Return (X, Y) of the center of cell containing provided text 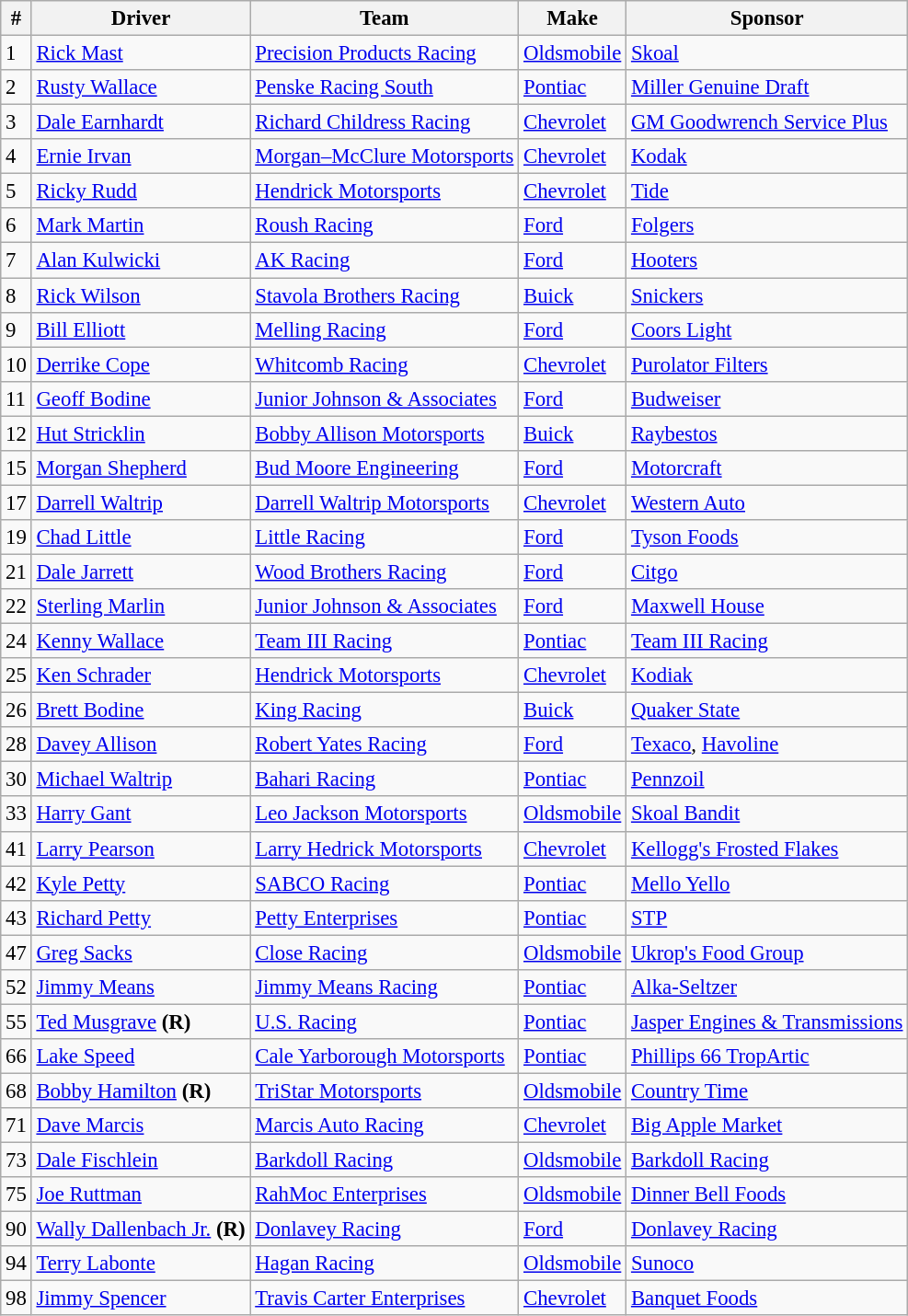
Melling Racing (385, 329)
TriStar Motorsports (385, 1091)
Hut Stricklin (141, 433)
10 (17, 364)
90 (17, 1229)
Wood Brothers Racing (385, 571)
Skoal Bandit (767, 814)
Wally Dallenbach Jr. (R) (141, 1229)
75 (17, 1195)
Kodak (767, 156)
Skoal (767, 53)
47 (17, 952)
Coors Light (767, 329)
Dale Fischlein (141, 1160)
15 (17, 468)
Hagan Racing (385, 1264)
Purolator Filters (767, 364)
33 (17, 814)
STP (767, 918)
King Racing (385, 710)
Tide (767, 191)
Cale Yarborough Motorsports (385, 1056)
Texaco, Havoline (767, 745)
Larry Hedrick Motorsports (385, 848)
Close Racing (385, 952)
1 (17, 53)
Bill Elliott (141, 329)
26 (17, 710)
Ernie Irvan (141, 156)
22 (17, 606)
Jasper Engines & Transmissions (767, 1022)
Larry Pearson (141, 848)
Greg Sacks (141, 952)
71 (17, 1126)
Kyle Petty (141, 883)
6 (17, 225)
Bobby Allison Motorsports (385, 433)
Darrell Waltrip (141, 502)
Ken Schrader (141, 675)
Rick Wilson (141, 295)
30 (17, 779)
GM Goodwrench Service Plus (767, 122)
4 (17, 156)
Folgers (767, 225)
2 (17, 87)
Michael Waltrip (141, 779)
Robert Yates Racing (385, 745)
66 (17, 1056)
AK Racing (385, 260)
9 (17, 329)
Raybestos (767, 433)
Motorcraft (767, 468)
98 (17, 1299)
Leo Jackson Motorsports (385, 814)
Joe Ruttman (141, 1195)
28 (17, 745)
Miller Genuine Draft (767, 87)
7 (17, 260)
Geoff Bodine (141, 398)
Darrell Waltrip Motorsports (385, 502)
Penske Racing South (385, 87)
Stavola Brothers Racing (385, 295)
Driver (141, 18)
Quaker State (767, 710)
Sterling Marlin (141, 606)
Bobby Hamilton (R) (141, 1091)
Lake Speed (141, 1056)
Richard Petty (141, 918)
11 (17, 398)
Davey Allison (141, 745)
Big Apple Market (767, 1126)
Western Auto (767, 502)
94 (17, 1264)
Roush Racing (385, 225)
Jimmy Means (141, 987)
Travis Carter Enterprises (385, 1299)
Maxwell House (767, 606)
Hooters (767, 260)
Snickers (767, 295)
19 (17, 537)
17 (17, 502)
Team (385, 18)
Morgan Shepherd (141, 468)
21 (17, 571)
8 (17, 295)
Jimmy Means Racing (385, 987)
Citgo (767, 571)
5 (17, 191)
Dave Marcis (141, 1126)
68 (17, 1091)
Mello Yello (767, 883)
Make (572, 18)
12 (17, 433)
Precision Products Racing (385, 53)
Budweiser (767, 398)
43 (17, 918)
Ukrop's Food Group (767, 952)
Dinner Bell Foods (767, 1195)
Tyson Foods (767, 537)
52 (17, 987)
Whitcomb Racing (385, 364)
Mark Martin (141, 225)
Derrike Cope (141, 364)
41 (17, 848)
Terry Labonte (141, 1264)
3 (17, 122)
Chad Little (141, 537)
RahMoc Enterprises (385, 1195)
25 (17, 675)
Dale Earnhardt (141, 122)
55 (17, 1022)
Phillips 66 TropArtic (767, 1056)
Bahari Racing (385, 779)
Alka-Seltzer (767, 987)
73 (17, 1160)
Sunoco (767, 1264)
U.S. Racing (385, 1022)
42 (17, 883)
Pennzoil (767, 779)
Banquet Foods (767, 1299)
Bud Moore Engineering (385, 468)
Kodiak (767, 675)
Sponsor (767, 18)
Ricky Rudd (141, 191)
Petty Enterprises (385, 918)
# (17, 18)
Richard Childress Racing (385, 122)
24 (17, 641)
Kenny Wallace (141, 641)
Little Racing (385, 537)
Alan Kulwicki (141, 260)
Rusty Wallace (141, 87)
Ted Musgrave (R) (141, 1022)
Kellogg's Frosted Flakes (767, 848)
Marcis Auto Racing (385, 1126)
Brett Bodine (141, 710)
Dale Jarrett (141, 571)
Morgan–McClure Motorsports (385, 156)
Country Time (767, 1091)
Jimmy Spencer (141, 1299)
SABCO Racing (385, 883)
Harry Gant (141, 814)
Rick Mast (141, 53)
